Scan for the cell matching the given text and deliver its [x, y] coordinate at center. 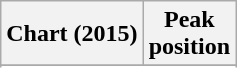
Peakposition [189, 34]
Chart (2015) [72, 34]
